Output the [x, y] coordinate of the center of the cell containing the given text.  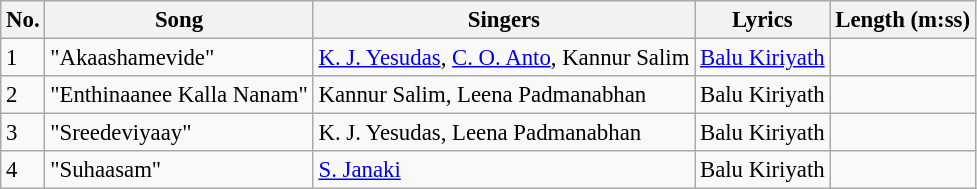
Length (m:ss) [902, 20]
Lyrics [762, 20]
"Akaashamevide" [179, 58]
Kannur Salim, Leena Padmanabhan [504, 95]
No. [23, 20]
K. J. Yesudas, Leena Padmanabhan [504, 133]
Song [179, 20]
"Suhaasam" [179, 170]
1 [23, 58]
"Sreedeviyaay" [179, 133]
3 [23, 133]
"Enthinaanee Kalla Nanam" [179, 95]
S. Janaki [504, 170]
2 [23, 95]
Singers [504, 20]
K. J. Yesudas, C. O. Anto, Kannur Salim [504, 58]
4 [23, 170]
